Determine the [x, y] coordinate at the center of the cell enclosing the given text.  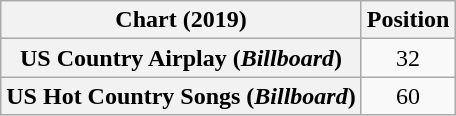
Chart (2019) [181, 20]
60 [408, 96]
Position [408, 20]
US Hot Country Songs (Billboard) [181, 96]
32 [408, 58]
US Country Airplay (Billboard) [181, 58]
